Locate the cell with the specified text and output its (X, Y) center coordinate. 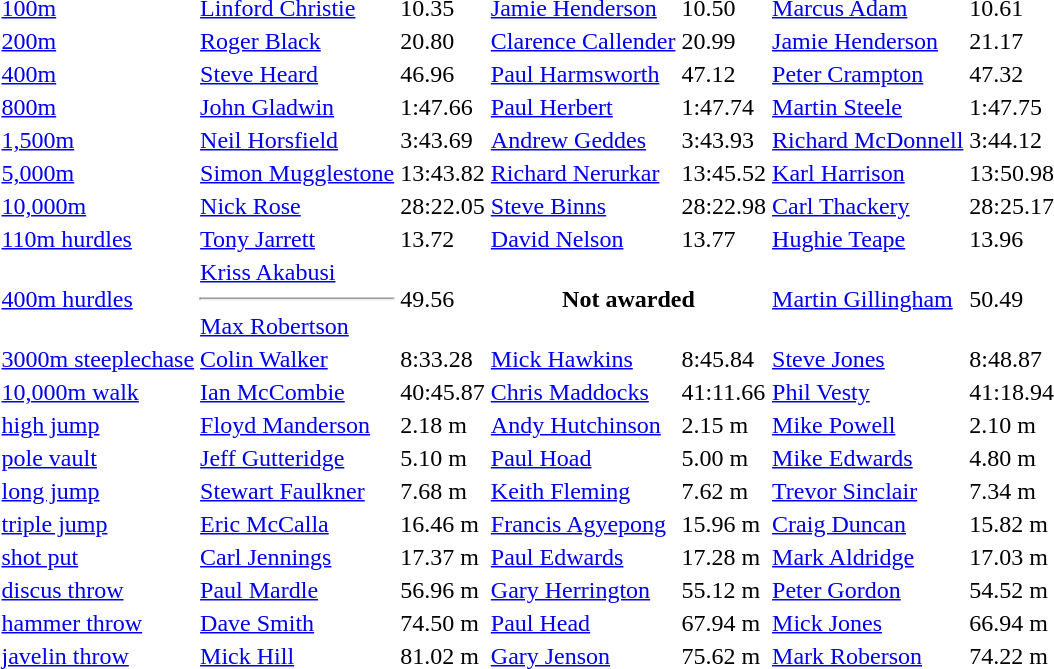
Dave Smith (298, 623)
13:43.82 (443, 173)
Simon Mugglestone (298, 173)
8:45.84 (724, 359)
John Gladwin (298, 107)
20.99 (724, 41)
Peter Crampton (868, 74)
Trevor Sinclair (868, 491)
16.46 m (443, 524)
Paul Head (583, 623)
13.72 (443, 239)
3000m steeplechase (98, 359)
47.12 (724, 74)
Paul Hoad (583, 458)
shot put (98, 557)
13.77 (724, 239)
Steve Binns (583, 206)
Chris Maddocks (583, 392)
Andy Hutchinson (583, 425)
46.96 (443, 74)
Craig Duncan (868, 524)
Paul Mardle (298, 590)
1,500m (98, 140)
Colin Walker (298, 359)
Mike Edwards (868, 458)
1:47.74 (724, 107)
400m hurdles (98, 299)
74.50 m (443, 623)
28:22.98 (724, 206)
5.00 m (724, 458)
Mark Aldridge (868, 557)
hammer throw (98, 623)
13:45.52 (724, 173)
Paul Herbert (583, 107)
Martin Gillingham (868, 299)
discus throw (98, 590)
Phil Vesty (868, 392)
28:22.05 (443, 206)
Nick Rose (298, 206)
2.18 m (443, 425)
high jump (98, 425)
Not awarded (628, 299)
Peter Gordon (868, 590)
Clarence Callender (583, 41)
pole vault (98, 458)
Mick Jones (868, 623)
41:11.66 (724, 392)
Andrew Geddes (583, 140)
Stewart Faulkner (298, 491)
Karl Harrison (868, 173)
10,000m (98, 206)
Ian McCombie (298, 392)
56.96 m (443, 590)
5,000m (98, 173)
55.12 m (724, 590)
Eric McCalla (298, 524)
Carl Jennings (298, 557)
7.62 m (724, 491)
17.37 m (443, 557)
20.80 (443, 41)
Martin Steele (868, 107)
Richard Nerurkar (583, 173)
40:45.87 (443, 392)
10,000m walk (98, 392)
3:43.93 (724, 140)
5.10 m (443, 458)
17.28 m (724, 557)
Paul Edwards (583, 557)
David Nelson (583, 239)
Mick Hawkins (583, 359)
Jamie Henderson (868, 41)
Tony Jarrett (298, 239)
Paul Harmsworth (583, 74)
7.68 m (443, 491)
Hughie Teape (868, 239)
triple jump (98, 524)
67.94 m (724, 623)
Kriss AkabusiMax Robertson (298, 299)
Gary Herrington (583, 590)
Carl Thackery (868, 206)
110m hurdles (98, 239)
Mike Powell (868, 425)
15.96 m (724, 524)
2.15 m (724, 425)
3:43.69 (443, 140)
200m (98, 41)
Francis Agyepong (583, 524)
Floyd Manderson (298, 425)
Steve Jones (868, 359)
49.56 (443, 299)
Richard McDonnell (868, 140)
Jeff Gutteridge (298, 458)
Roger Black (298, 41)
Neil Horsfield (298, 140)
1:47.66 (443, 107)
Keith Fleming (583, 491)
Steve Heard (298, 74)
400m (98, 74)
long jump (98, 491)
8:33.28 (443, 359)
800m (98, 107)
